Search for the cell housing the specified text and yield its (X, Y) center coordinate. 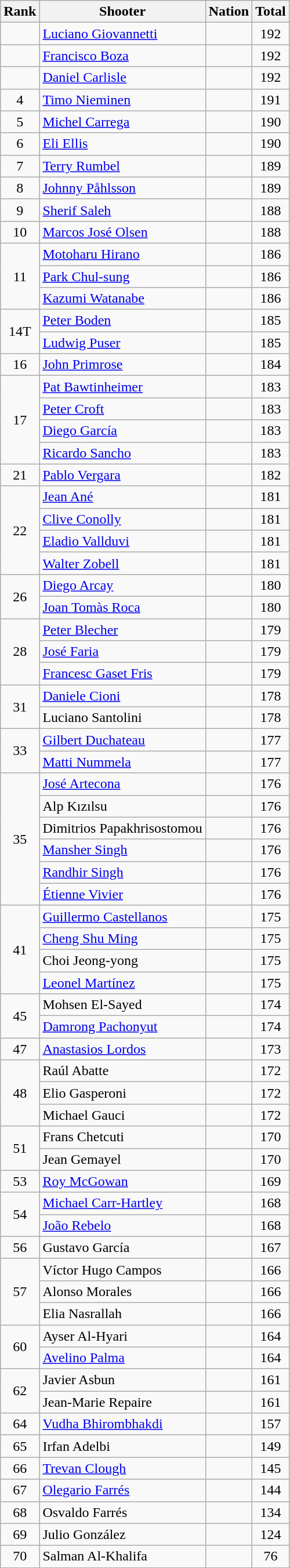
Mohsen El-Sayed (122, 1005)
157 (271, 1424)
7 (20, 166)
64 (20, 1424)
Osvaldo Farrés (122, 1512)
67 (20, 1490)
Michel Carrega (122, 122)
Leonel Martínez (122, 983)
Sherif Saleh (122, 210)
Francesc Gaset Fris (122, 674)
Daniele Cioni (122, 696)
Daniel Carlisle (122, 78)
Matti Nummela (122, 762)
5 (20, 122)
6 (20, 144)
Gustavo García (122, 1247)
Javier Asbun (122, 1380)
31 (20, 707)
144 (271, 1490)
Randhir Singh (122, 872)
João Rebelo (122, 1225)
Diego Arcay (122, 585)
Damrong Pachonyut (122, 1027)
Johnny Påhlsson (122, 188)
Avelino Palma (122, 1358)
Alp Kızılsu (122, 806)
Walter Zobell (122, 563)
Gilbert Duchateau (122, 740)
Cheng Shu Ming (122, 938)
167 (271, 1247)
51 (20, 1148)
Peter Croft (122, 409)
Mansher Singh (122, 850)
47 (20, 1049)
Alonso Morales (122, 1291)
Clive Conolly (122, 519)
26 (20, 596)
65 (20, 1446)
70 (20, 1556)
182 (271, 475)
Choi Jeong-yong (122, 960)
Marcos José Olsen (122, 232)
Timo Nieminen (122, 100)
Dimitrios Papakhrisostomou (122, 828)
Jean Ané (122, 497)
Salman Al-Khalifa (122, 1556)
76 (271, 1556)
Ayser Al-Hyari (122, 1335)
Pablo Vergara (122, 475)
Nation (229, 12)
54 (20, 1214)
Vudha Bhirombhakdi (122, 1424)
Guillermo Castellanos (122, 916)
45 (20, 1016)
11 (20, 276)
Park Chul-sung (122, 277)
Frans Chetcuti (122, 1137)
10 (20, 232)
Roy McGowan (122, 1181)
68 (20, 1512)
Ricardo Sancho (122, 453)
Olegario Farrés (122, 1490)
Luciano Giovannetti (122, 34)
Total (271, 12)
41 (20, 949)
145 (271, 1468)
53 (20, 1181)
Pat Bawtinheimer (122, 387)
José Faria (122, 652)
Julio González (122, 1534)
Étienne Vivier (122, 894)
Víctor Hugo Campos (122, 1269)
Anastasios Lordos (122, 1049)
14T (20, 332)
Irfan Adelbi (122, 1446)
Ludwig Puser (122, 343)
9 (20, 210)
21 (20, 475)
Motoharu Hirano (122, 254)
Eladio Vallduvi (122, 541)
56 (20, 1247)
22 (20, 530)
Peter Blecher (122, 629)
John Primrose (122, 365)
69 (20, 1534)
Elia Nasrallah (122, 1313)
16 (20, 365)
Francisco Boza (122, 56)
Jean Gemayel (122, 1159)
134 (271, 1512)
173 (271, 1049)
66 (20, 1468)
Elio Gasperoni (122, 1093)
17 (20, 420)
28 (20, 651)
8 (20, 188)
Michael Gauci (122, 1115)
57 (20, 1291)
184 (271, 365)
33 (20, 751)
48 (20, 1093)
62 (20, 1391)
Kazumi Watanabe (122, 299)
Shooter (122, 12)
Peter Boden (122, 321)
191 (271, 100)
Michael Carr-Hartley (122, 1203)
Eli Ellis (122, 144)
Trevan Clough (122, 1468)
Raúl Abatte (122, 1071)
Diego García (122, 431)
Luciano Santolini (122, 718)
35 (20, 839)
Rank (20, 12)
4 (20, 100)
149 (271, 1446)
Terry Rumbel (122, 166)
Joan Tomàs Roca (122, 607)
Jean-Marie Repaire (122, 1402)
José Artecona (122, 784)
169 (271, 1181)
124 (271, 1534)
60 (20, 1346)
